Capture the cell that displays the provided text and extract its (X, Y) central coordinate. 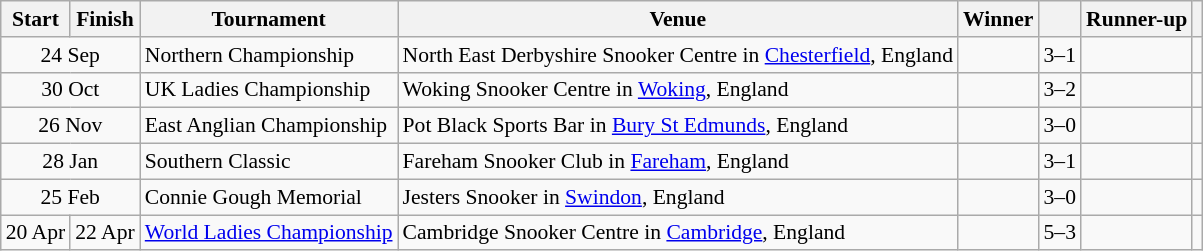
Fareham Snooker Club in Fareham, England (678, 162)
Start (36, 19)
Connie Gough Memorial (269, 197)
22 Apr (104, 233)
25 Feb (70, 197)
UK Ladies Championship (269, 90)
East Anglian Championship (269, 126)
Cambridge Snooker Centre in Cambridge, England (678, 233)
26 Nov (70, 126)
30 Oct (70, 90)
Jesters Snooker in Swindon, England (678, 197)
28 Jan (70, 162)
Venue (678, 19)
Pot Black Sports Bar in Bury St Edmunds, England (678, 126)
Winner (998, 19)
World Ladies Championship (269, 233)
Runner-up (1136, 19)
Northern Championship (269, 55)
Finish (104, 19)
Woking Snooker Centre in Woking, England (678, 90)
Southern Classic (269, 162)
24 Sep (70, 55)
Tournament (269, 19)
3–2 (1060, 90)
20 Apr (36, 233)
5–3 (1060, 233)
North East Derbyshire Snooker Centre in Chesterfield, England (678, 55)
